Search for the cell housing the specified text and yield its (x, y) center coordinate. 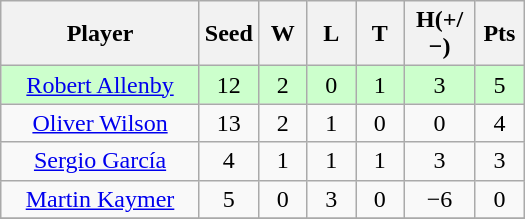
H(+/−) (440, 34)
Martin Kaymer (100, 199)
Pts (500, 34)
Oliver Wilson (100, 123)
Seed (228, 34)
L (332, 34)
−6 (440, 199)
Robert Allenby (100, 85)
13 (228, 123)
W (282, 34)
T (380, 34)
Sergio García (100, 161)
Player (100, 34)
12 (228, 85)
